Pinpoint the cell where the given text exists, returning its [x, y] midpoint coordinate. 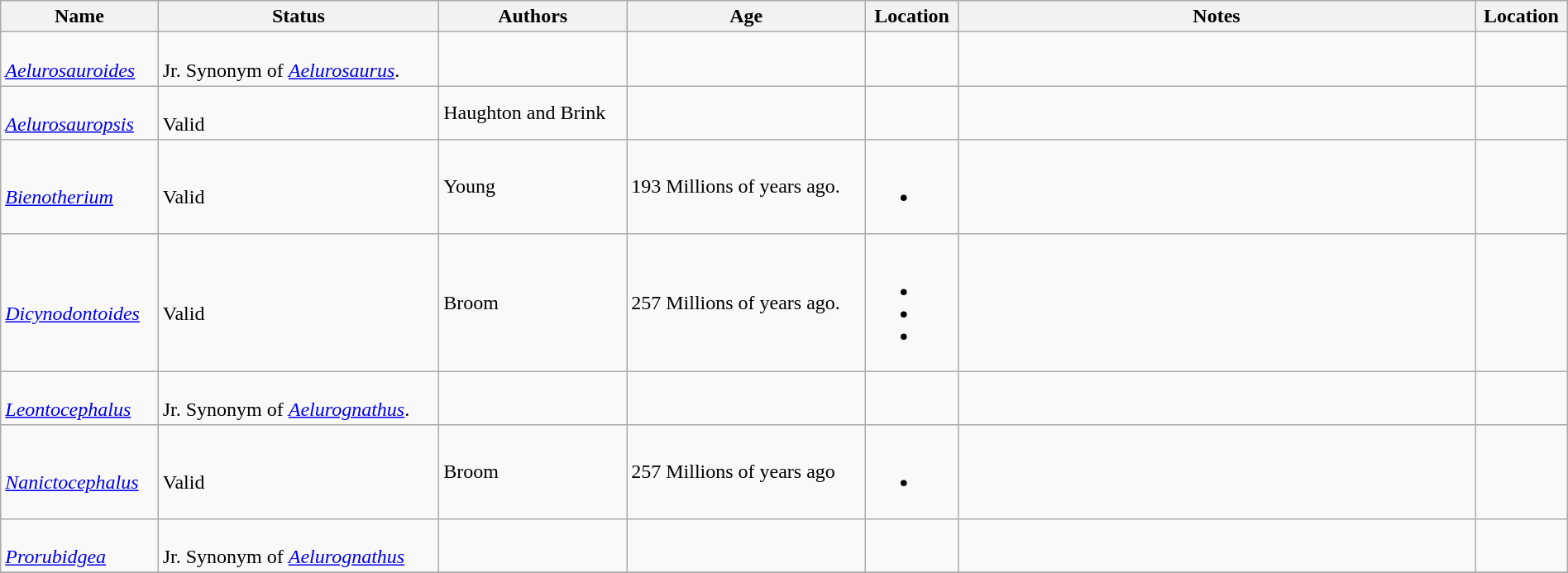
Authors [533, 17]
257 Millions of years ago [746, 471]
Aelurosauroides [79, 60]
Jr. Synonym of Aelurosaurus. [298, 60]
Dicynodontoides [79, 303]
Young [533, 187]
Jr. Synonym of Aelurognathus. [298, 399]
Prorubidgea [79, 546]
Haughton and Brink [533, 112]
193 Millions of years ago. [746, 187]
Notes [1216, 17]
Aelurosauropsis [79, 112]
Nanictocephalus [79, 471]
Bienotherium [79, 187]
Name [79, 17]
Leontocephalus [79, 399]
257 Millions of years ago. [746, 303]
Age [746, 17]
Jr. Synonym of Aelurognathus [298, 546]
Status [298, 17]
